Search for the cell housing the specified text and yield its [X, Y] center coordinate. 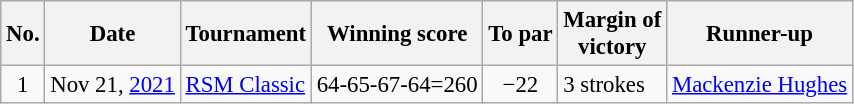
Winning score [397, 34]
Tournament [246, 34]
3 strokes [612, 85]
No. [23, 34]
Nov 21, 2021 [112, 85]
64-65-67-64=260 [397, 85]
To par [520, 34]
RSM Classic [246, 85]
Date [112, 34]
Mackenzie Hughes [760, 85]
1 [23, 85]
Runner-up [760, 34]
Margin ofvictory [612, 34]
−22 [520, 85]
